For the text-containing cell, return its midpoint in [X, Y] coordinate format. 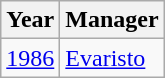
1986 [30, 58]
Evaristo [112, 58]
Manager [112, 20]
Year [30, 20]
